Locate the cell with the specified text and output its (X, Y) center coordinate. 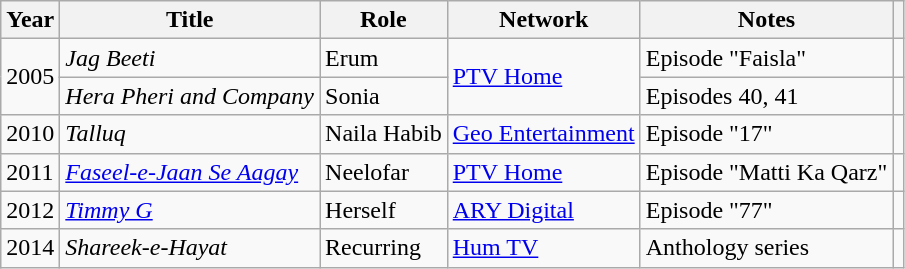
Recurring (384, 248)
Episodes 40, 41 (766, 96)
Episode "Faisla" (766, 58)
Anthology series (766, 248)
2010 (30, 134)
Naila Habib (384, 134)
ARY Digital (544, 210)
Jag Beeti (190, 58)
Episode "Matti Ka Qarz" (766, 172)
Timmy G (190, 210)
Role (384, 20)
2014 (30, 248)
Erum (384, 58)
Herself (384, 210)
Hum TV (544, 248)
Episode "17" (766, 134)
Sonia (384, 96)
2005 (30, 77)
Notes (766, 20)
Title (190, 20)
Faseel-e-Jaan Se Aagay (190, 172)
Shareek-e-Hayat (190, 248)
Year (30, 20)
Network (544, 20)
Talluq (190, 134)
2011 (30, 172)
Geo Entertainment (544, 134)
Hera Pheri and Company (190, 96)
2012 (30, 210)
Neelofar (384, 172)
Episode "77" (766, 210)
